For the text-containing cell, return its midpoint in (X, Y) coordinate format. 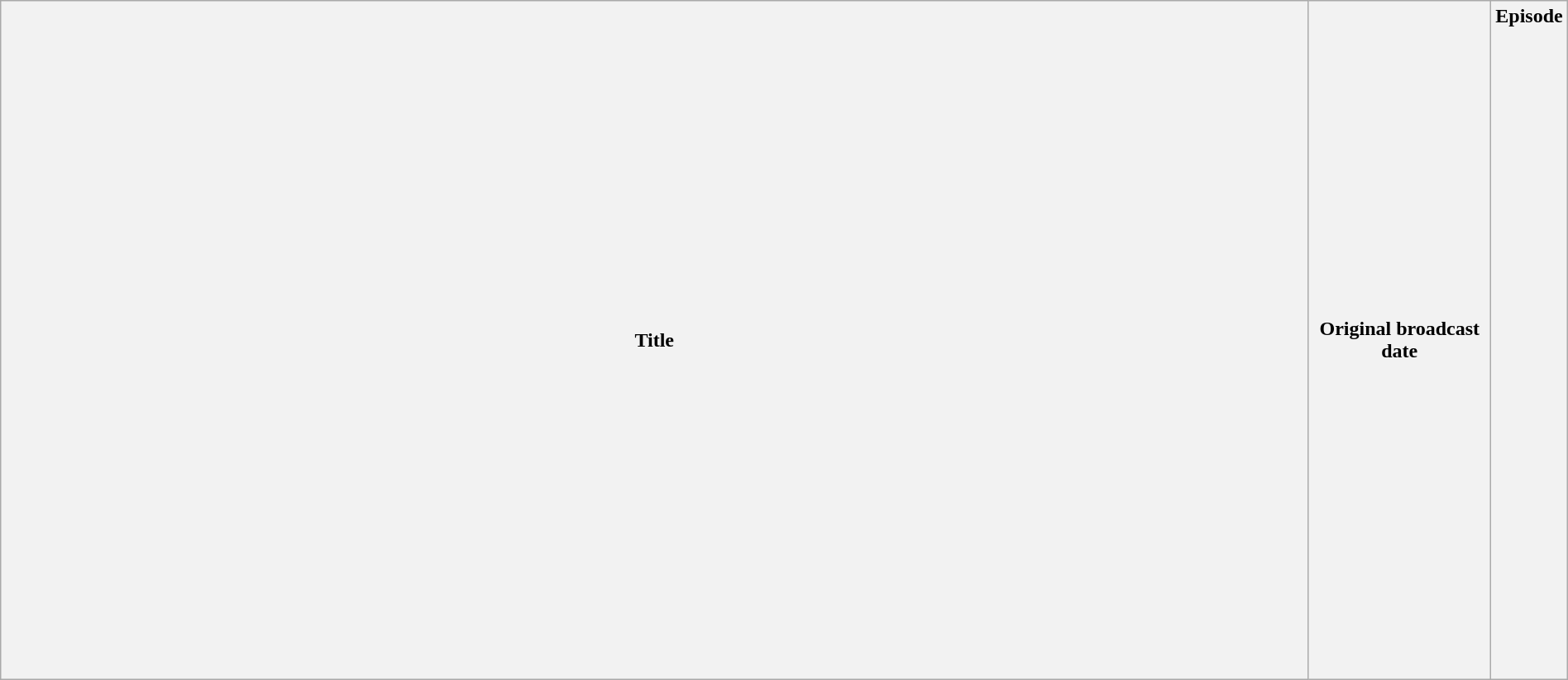
Original broadcast date (1399, 341)
Title (655, 341)
Episode (1529, 341)
